Extract the [X, Y] coordinate from the center of the cell holding the provided text.  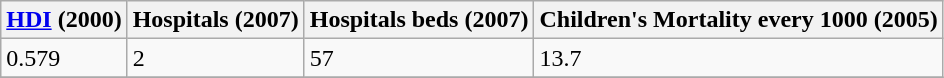
HDI (2000) [64, 20]
Hospitals (2007) [216, 20]
57 [419, 58]
Hospitals beds (2007) [419, 20]
Children's Mortality every 1000 (2005) [738, 20]
13.7 [738, 58]
0.579 [64, 58]
2 [216, 58]
